Pinpoint the cell where the given text exists, returning its (x, y) midpoint coordinate. 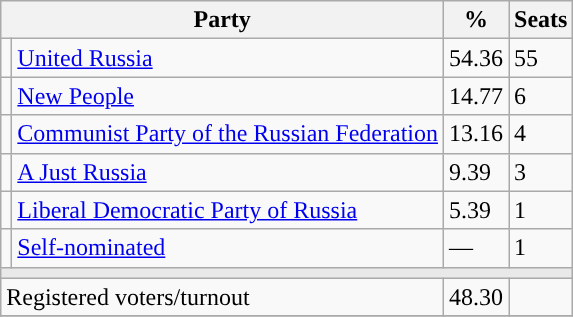
5.39 (476, 210)
Registered voters/turnout (222, 297)
55 (541, 58)
9.39 (476, 172)
Self-nominated (228, 248)
Communist Party of the Russian Federation (228, 134)
3 (541, 172)
Liberal Democratic Party of Russia (228, 210)
54.36 (476, 58)
Party (222, 20)
48.30 (476, 297)
Seats (541, 20)
— (476, 248)
A Just Russia (228, 172)
4 (541, 134)
% (476, 20)
United Russia (228, 58)
New People (228, 96)
14.77 (476, 96)
6 (541, 96)
13.16 (476, 134)
